Search for the cell housing the specified text and yield its (x, y) center coordinate. 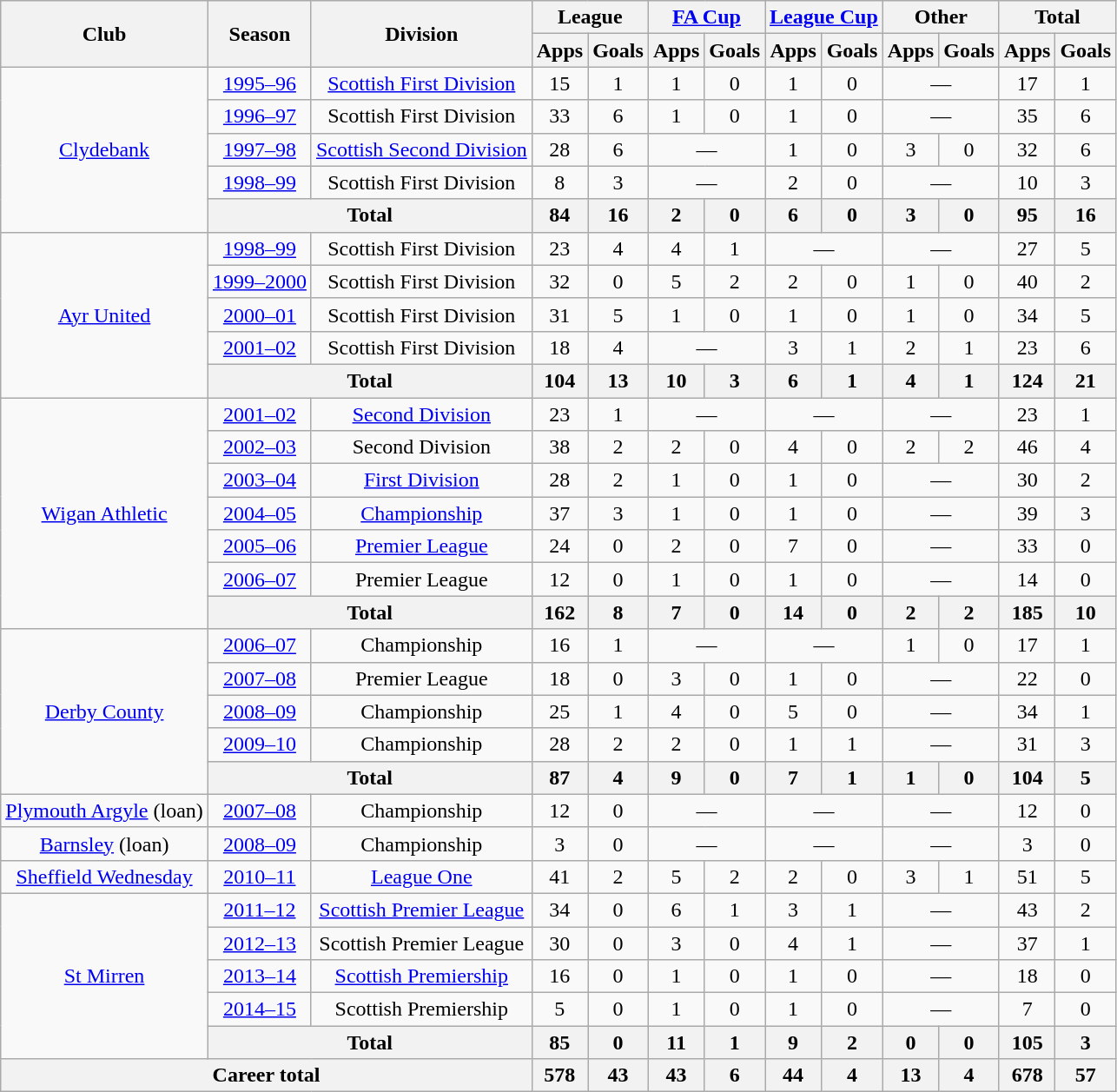
League (590, 17)
Wigan Athletic (104, 513)
21 (1086, 381)
39 (1027, 513)
95 (1027, 215)
Club (104, 34)
Sheffield Wednesday (104, 877)
2004–05 (259, 513)
84 (559, 215)
1995–96 (259, 83)
2013–14 (259, 976)
124 (1027, 381)
St Mirren (104, 976)
51 (1027, 877)
35 (1027, 116)
Season (259, 34)
44 (794, 1075)
2003–04 (259, 480)
11 (676, 1042)
105 (1027, 1042)
2012–13 (259, 943)
15 (559, 83)
24 (559, 546)
22 (1027, 678)
1996–97 (259, 116)
57 (1086, 1075)
2014–15 (259, 1009)
40 (1027, 281)
578 (559, 1075)
185 (1027, 612)
41 (559, 877)
Barnsley (loan) (104, 844)
Ayr United (104, 314)
FA Cup (706, 17)
46 (1027, 447)
85 (559, 1042)
87 (559, 778)
1997–98 (259, 149)
162 (559, 612)
Career total (266, 1075)
1999–2000 (259, 281)
Plymouth Argyle (loan) (104, 811)
League One (421, 877)
Clydebank (104, 149)
Scottish Second Division (421, 149)
First Division (421, 480)
2010–11 (259, 877)
Derby County (104, 711)
Division (421, 34)
678 (1027, 1075)
2005–06 (259, 546)
38 (559, 447)
2011–12 (259, 910)
2009–10 (259, 745)
27 (1027, 248)
25 (559, 711)
2000–01 (259, 314)
2002–03 (259, 447)
Other (941, 17)
League Cup (824, 17)
